Scan for the cell matching the given text and deliver its (X, Y) coordinate at center. 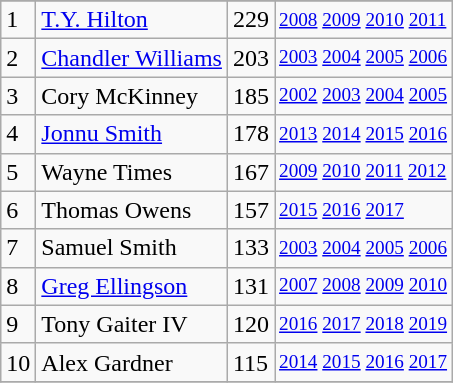
2007 2008 2009 2010 (362, 286)
Chandler Williams (132, 58)
2009 2010 2011 2012 (362, 172)
9 (18, 324)
Thomas Owens (132, 210)
157 (250, 210)
2002 2003 2004 2005 (362, 96)
2013 2014 2015 2016 (362, 134)
115 (250, 362)
Tony Gaiter IV (132, 324)
T.Y. Hilton (132, 20)
131 (250, 286)
229 (250, 20)
133 (250, 248)
3 (18, 96)
120 (250, 324)
2016 2017 2018 2019 (362, 324)
2008 2009 2010 2011 (362, 20)
2 (18, 58)
Alex Gardner (132, 362)
5 (18, 172)
167 (250, 172)
10 (18, 362)
185 (250, 96)
178 (250, 134)
6 (18, 210)
2014 2015 2016 2017 (362, 362)
Samuel Smith (132, 248)
2015 2016 2017 (362, 210)
4 (18, 134)
8 (18, 286)
203 (250, 58)
Greg Ellingson (132, 286)
Jonnu Smith (132, 134)
7 (18, 248)
Cory McKinney (132, 96)
1 (18, 20)
Wayne Times (132, 172)
